Extract the [X, Y] coordinate from the center of the cell holding the provided text.  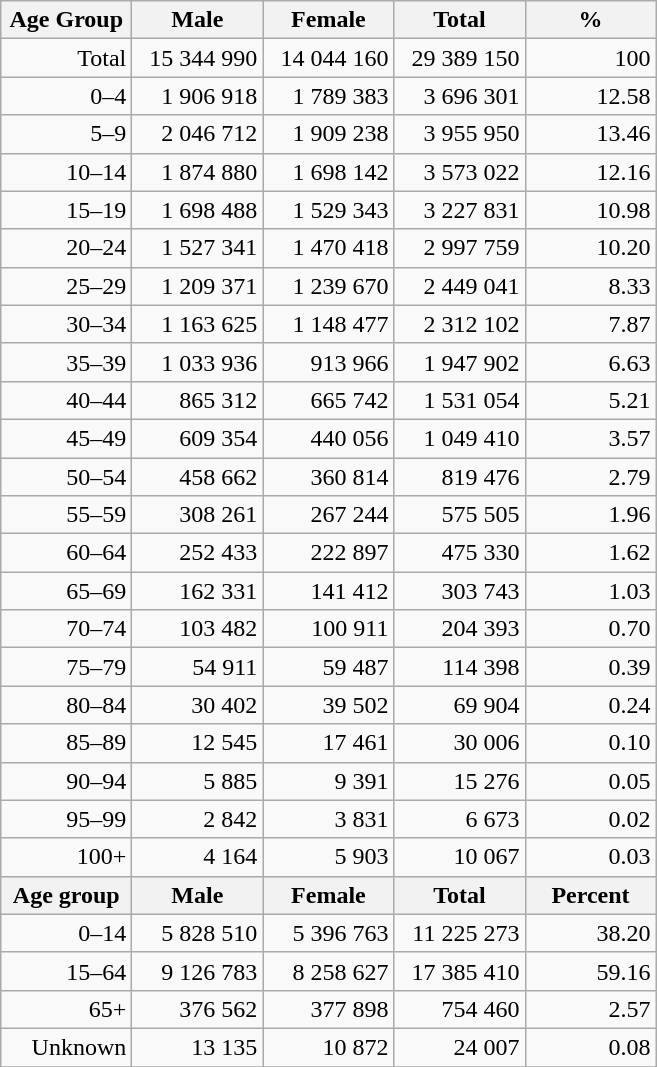
10 067 [460, 857]
1 529 343 [328, 210]
0.05 [590, 781]
3 831 [328, 819]
90–94 [66, 781]
865 312 [198, 400]
8.33 [590, 286]
2.57 [590, 1009]
1 033 936 [198, 362]
15–64 [66, 971]
30 402 [198, 705]
0–14 [66, 933]
25–29 [66, 286]
5–9 [66, 134]
2 449 041 [460, 286]
2.79 [590, 477]
10.98 [590, 210]
819 476 [460, 477]
5.21 [590, 400]
35–39 [66, 362]
65+ [66, 1009]
59 487 [328, 667]
50–54 [66, 477]
252 433 [198, 553]
222 897 [328, 553]
85–89 [66, 743]
7.87 [590, 324]
440 056 [328, 438]
1 698 142 [328, 172]
1.96 [590, 515]
3.57 [590, 438]
0.10 [590, 743]
2 312 102 [460, 324]
9 391 [328, 781]
30 006 [460, 743]
103 482 [198, 629]
15 276 [460, 781]
70–74 [66, 629]
10.20 [590, 248]
303 743 [460, 591]
2 997 759 [460, 248]
54 911 [198, 667]
100 911 [328, 629]
29 389 150 [460, 58]
0.08 [590, 1047]
3 696 301 [460, 96]
0.70 [590, 629]
30–34 [66, 324]
65–69 [66, 591]
162 331 [198, 591]
100+ [66, 857]
75–79 [66, 667]
13 135 [198, 1047]
1.62 [590, 553]
0.02 [590, 819]
360 814 [328, 477]
754 460 [460, 1009]
114 398 [460, 667]
376 562 [198, 1009]
55–59 [66, 515]
60–64 [66, 553]
204 393 [460, 629]
1 163 625 [198, 324]
1 049 410 [460, 438]
458 662 [198, 477]
1 909 238 [328, 134]
80–84 [66, 705]
39 502 [328, 705]
1 209 371 [198, 286]
12.58 [590, 96]
0.24 [590, 705]
1 470 418 [328, 248]
1 698 488 [198, 210]
40–44 [66, 400]
1.03 [590, 591]
1 874 880 [198, 172]
38.20 [590, 933]
17 385 410 [460, 971]
1 789 383 [328, 96]
9 126 783 [198, 971]
6.63 [590, 362]
17 461 [328, 743]
609 354 [198, 438]
20–24 [66, 248]
6 673 [460, 819]
1 947 902 [460, 362]
665 742 [328, 400]
8 258 627 [328, 971]
13.46 [590, 134]
12.16 [590, 172]
24 007 [460, 1047]
100 [590, 58]
45–49 [66, 438]
3 573 022 [460, 172]
1 531 054 [460, 400]
Age group [66, 895]
95–99 [66, 819]
913 966 [328, 362]
475 330 [460, 553]
141 412 [328, 591]
14 044 160 [328, 58]
12 545 [198, 743]
% [590, 20]
267 244 [328, 515]
0.03 [590, 857]
5 828 510 [198, 933]
1 239 670 [328, 286]
11 225 273 [460, 933]
308 261 [198, 515]
Age Group [66, 20]
2 842 [198, 819]
10 872 [328, 1047]
4 164 [198, 857]
Percent [590, 895]
59.16 [590, 971]
377 898 [328, 1009]
0–4 [66, 96]
5 885 [198, 781]
1 527 341 [198, 248]
15–19 [66, 210]
5 903 [328, 857]
3 227 831 [460, 210]
5 396 763 [328, 933]
69 904 [460, 705]
15 344 990 [198, 58]
2 046 712 [198, 134]
1 906 918 [198, 96]
Unknown [66, 1047]
10–14 [66, 172]
1 148 477 [328, 324]
0.39 [590, 667]
575 505 [460, 515]
3 955 950 [460, 134]
